Extract the [x, y] coordinate from the center of the cell holding the provided text.  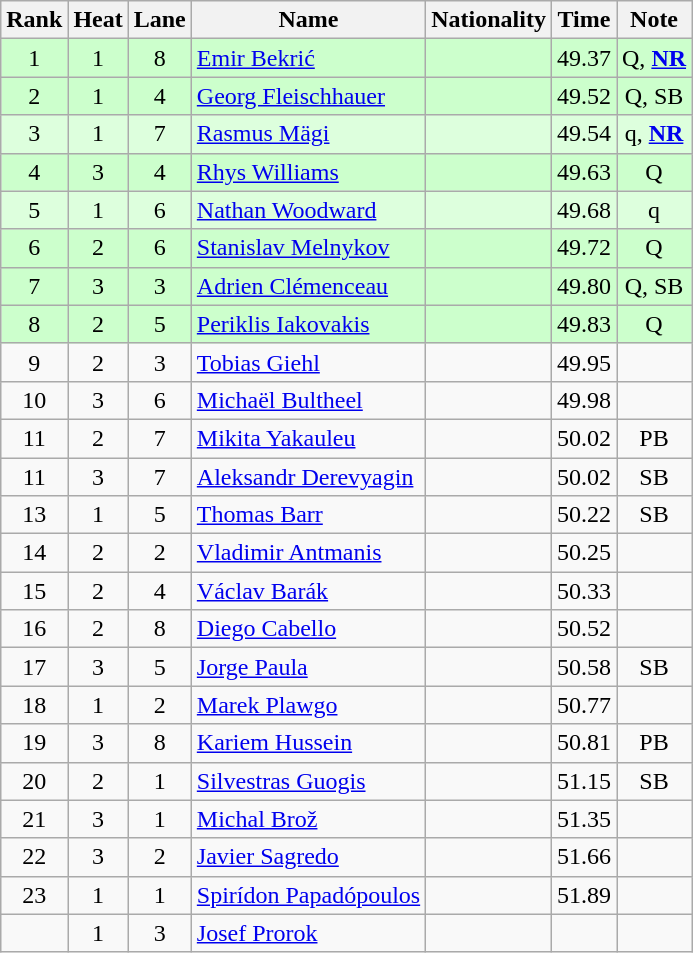
Michaël Bultheel [308, 400]
Vladimir Antmanis [308, 553]
Javier Sagredo [308, 857]
Heat [98, 20]
Periklis Iakovakis [308, 324]
Mikita Yakauleu [308, 438]
Aleksandr Derevyagin [308, 477]
51.66 [584, 857]
Q, NR [654, 58]
Adrien Clémenceau [308, 286]
Lane [160, 20]
50.52 [584, 629]
Václav Barák [308, 591]
Nathan Woodward [308, 210]
21 [34, 819]
Diego Cabello [308, 629]
18 [34, 705]
49.98 [584, 400]
Time [584, 20]
Georg Fleischhauer [308, 96]
50.25 [584, 553]
19 [34, 743]
Michal Brož [308, 819]
51.89 [584, 895]
Spirídon Papadópoulos [308, 895]
50.58 [584, 667]
51.15 [584, 781]
Nationality [489, 20]
Silvestras Guogis [308, 781]
Stanislav Melnykov [308, 248]
17 [34, 667]
Rhys Williams [308, 172]
50.81 [584, 743]
49.54 [584, 134]
Josef Prorok [308, 933]
13 [34, 515]
49.72 [584, 248]
Tobias Giehl [308, 362]
Note [654, 20]
q, NR [654, 134]
Rasmus Mägi [308, 134]
Jorge Paula [308, 667]
15 [34, 591]
10 [34, 400]
49.95 [584, 362]
49.83 [584, 324]
49.63 [584, 172]
Thomas Barr [308, 515]
Emir Bekrić [308, 58]
49.68 [584, 210]
Marek Plawgo [308, 705]
Kariem Hussein [308, 743]
49.52 [584, 96]
Name [308, 20]
16 [34, 629]
Rank [34, 20]
q [654, 210]
14 [34, 553]
49.37 [584, 58]
23 [34, 895]
50.33 [584, 591]
51.35 [584, 819]
22 [34, 857]
50.22 [584, 515]
9 [34, 362]
50.77 [584, 705]
49.80 [584, 286]
20 [34, 781]
